Output the (X, Y) coordinate of the center of the cell containing the given text.  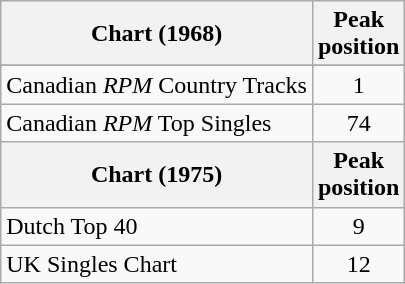
Chart (1968) (157, 34)
Canadian RPM Top Singles (157, 123)
Dutch Top 40 (157, 226)
9 (358, 226)
UK Singles Chart (157, 264)
Canadian RPM Country Tracks (157, 85)
74 (358, 123)
1 (358, 85)
Chart (1975) (157, 174)
12 (358, 264)
